Identify which cell holds the provided text, then report its (X, Y) central coordinate. 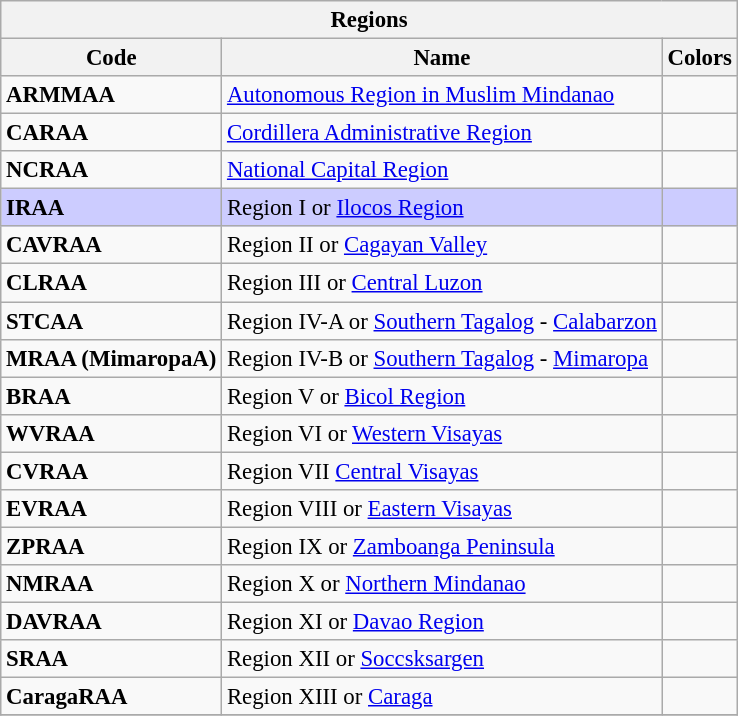
Region XII or Soccsksargen (442, 659)
Code (112, 58)
STCAA (112, 321)
WVRAA (112, 433)
IRAA (112, 208)
CLRAA (112, 283)
MRAA (MimaropaA) (112, 358)
CaragaRAA (112, 697)
Region III or Central Luzon (442, 283)
CARAA (112, 133)
Region I or Ilocos Region (442, 208)
EVRAA (112, 509)
Region II or Cagayan Valley (442, 245)
Region XIII or Caraga (442, 697)
Region VIII or Eastern Visayas (442, 509)
National Capital Region (442, 170)
Region X or Northern Mindanao (442, 584)
Region XI or Davao Region (442, 621)
Colors (700, 58)
Region VI or Western Visayas (442, 433)
Cordillera Administrative Region (442, 133)
NCRAA (112, 170)
ARMMAA (112, 95)
CAVRAA (112, 245)
Region V or Bicol Region (442, 396)
Region IV-A or Southern Tagalog - Calabarzon (442, 321)
ZPRAA (112, 546)
Name (442, 58)
Region IV-B or Southern Tagalog - Mimaropa (442, 358)
Autonomous Region in Muslim Mindanao (442, 95)
DAVRAA (112, 621)
BRAA (112, 396)
Regions (370, 20)
NMRAA (112, 584)
CVRAA (112, 471)
Region IX or Zamboanga Peninsula (442, 546)
SRAA (112, 659)
Region VII Central Visayas (442, 471)
